Identify which cell holds the provided text, then report its (X, Y) central coordinate. 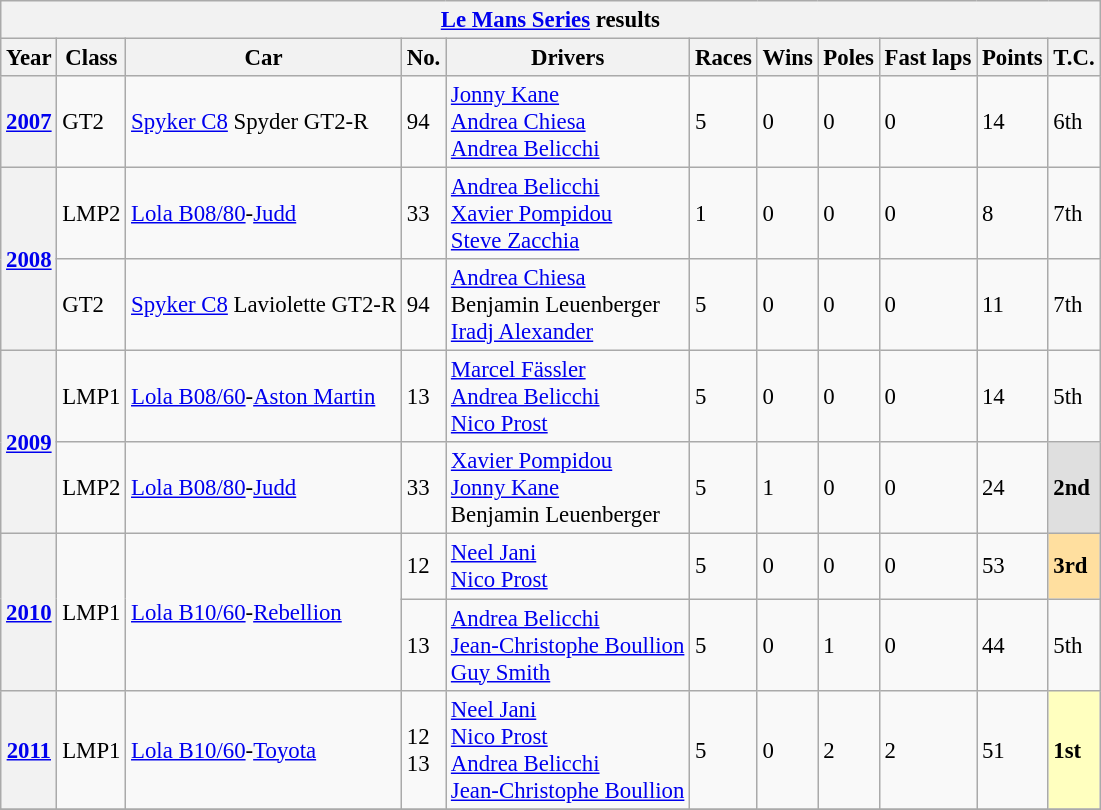
24 (1012, 488)
1213 (423, 750)
Lola B10/60-Rebellion (264, 612)
No. (423, 58)
Class (92, 58)
2010 (29, 612)
2nd (1074, 488)
12 (423, 566)
Andrea Chiesa Benjamin Leuenberger Iradj Alexander (568, 305)
51 (1012, 750)
Xavier Pompidou Jonny Kane Benjamin Leuenberger (568, 488)
Spyker C8 Spyder GT2-R (264, 122)
44 (1012, 645)
3rd (1074, 566)
Drivers (568, 58)
8 (1012, 214)
Le Mans Series results (550, 20)
2011 (29, 750)
T.C. (1074, 58)
Neel Jani Nico Prost (568, 566)
Poles (848, 58)
1st (1074, 750)
Races (724, 58)
Wins (788, 58)
Andrea Belicchi Xavier Pompidou Steve Zacchia (568, 214)
Car (264, 58)
Andrea Belicchi Jean-Christophe Boullion Guy Smith (568, 645)
Lola B08/60-Aston Martin (264, 397)
2008 (29, 260)
Fast laps (928, 58)
Points (1012, 58)
2009 (29, 442)
6th (1074, 122)
Lola B10/60-Toyota (264, 750)
2007 (29, 122)
Spyker C8 Laviolette GT2-R (264, 305)
53 (1012, 566)
11 (1012, 305)
Jonny Kane Andrea Chiesa Andrea Belicchi (568, 122)
Marcel Fässler Andrea Belicchi Nico Prost (568, 397)
Neel Jani Nico Prost Andrea Belicchi Jean-Christophe Boullion (568, 750)
Year (29, 58)
